Locate the cell with the specified text and output its (x, y) center coordinate. 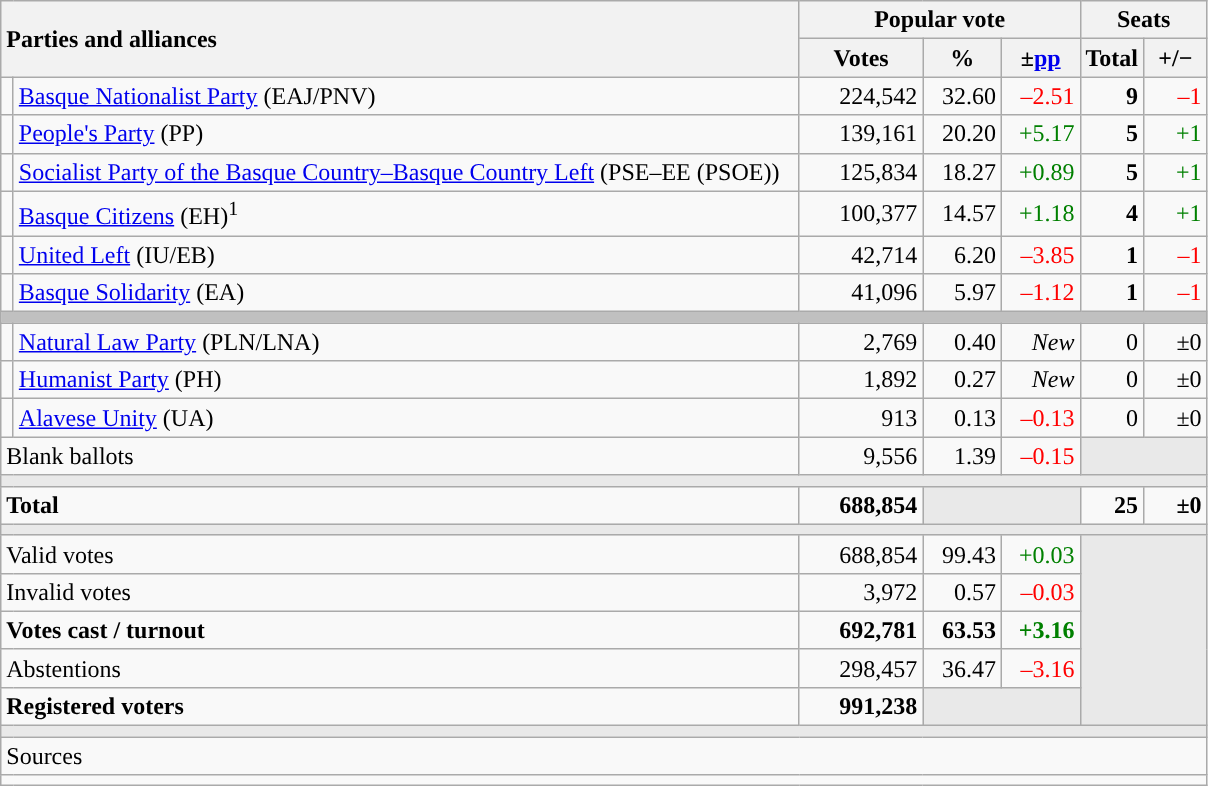
±pp (1040, 58)
0.40 (962, 342)
913 (861, 418)
9 (1112, 96)
Natural Law Party (PLN/LNA) (406, 342)
0.57 (962, 592)
Parties and alliances (400, 39)
692,781 (861, 630)
99.43 (962, 554)
9,556 (861, 456)
41,096 (861, 293)
–0.13 (1040, 418)
Blank ballots (400, 456)
+3.16 (1040, 630)
0.27 (962, 380)
Valid votes (400, 554)
1,892 (861, 380)
Votes cast / turnout (400, 630)
1.39 (962, 456)
3,972 (861, 592)
100,377 (861, 214)
25 (1112, 505)
0.13 (962, 418)
+5.17 (1040, 134)
2,769 (861, 342)
298,457 (861, 668)
Seats (1144, 20)
People's Party (PP) (406, 134)
20.20 (962, 134)
63.53 (962, 630)
Popular vote (940, 20)
–1.12 (1040, 293)
+1.18 (1040, 214)
+/− (1176, 58)
5.97 (962, 293)
Basque Nationalist Party (EAJ/PNV) (406, 96)
18.27 (962, 172)
Humanist Party (PH) (406, 380)
Basque Solidarity (EA) (406, 293)
Basque Citizens (EH)1 (406, 214)
36.47 (962, 668)
139,161 (861, 134)
–2.51 (1040, 96)
32.60 (962, 96)
991,238 (861, 706)
% (962, 58)
6.20 (962, 255)
United Left (IU/EB) (406, 255)
14.57 (962, 214)
224,542 (861, 96)
Sources (604, 756)
Registered voters (400, 706)
Votes (861, 58)
Alavese Unity (UA) (406, 418)
–3.85 (1040, 255)
4 (1112, 214)
125,834 (861, 172)
Invalid votes (400, 592)
Socialist Party of the Basque Country–Basque Country Left (PSE–EE (PSOE)) (406, 172)
Abstentions (400, 668)
+0.89 (1040, 172)
+0.03 (1040, 554)
–3.16 (1040, 668)
42,714 (861, 255)
–0.15 (1040, 456)
–0.03 (1040, 592)
